For the text-containing cell, return its midpoint in (x, y) coordinate format. 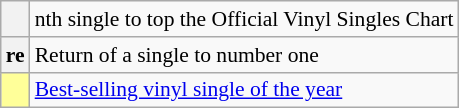
nth single to top the Official Vinyl Singles Chart (244, 19)
Return of a single to number one (244, 55)
re (16, 55)
Best-selling vinyl single of the year (244, 90)
